Provide the [x, y] coordinate of the cell's center where the given text is located.  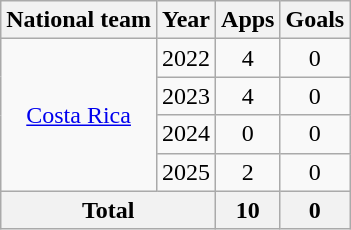
10 [248, 210]
2025 [186, 172]
2 [248, 172]
Costa Rica [79, 115]
Total [108, 210]
Year [186, 20]
Goals [315, 20]
National team [79, 20]
2024 [186, 134]
2022 [186, 58]
2023 [186, 96]
Apps [248, 20]
